Search for the cell housing the specified text and yield its [X, Y] center coordinate. 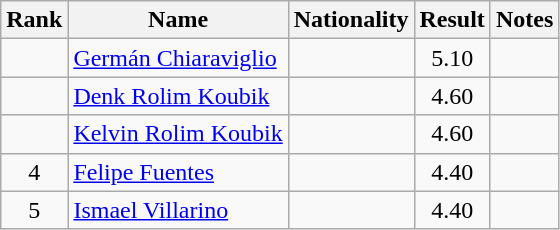
5.10 [452, 58]
Germán Chiaraviglio [178, 58]
Denk Rolim Koubik [178, 96]
Ismael Villarino [178, 210]
Result [452, 20]
Nationality [351, 20]
5 [34, 210]
4 [34, 172]
Name [178, 20]
Kelvin Rolim Koubik [178, 134]
Rank [34, 20]
Felipe Fuentes [178, 172]
Notes [524, 20]
